Identify which cell holds the provided text, then report its [x, y] central coordinate. 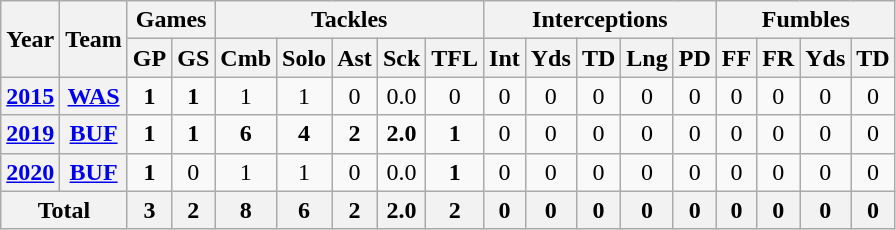
2020 [30, 172]
Games [170, 20]
2019 [30, 134]
Year [30, 39]
PD [694, 58]
Ast [355, 58]
Total [64, 210]
Cmb [246, 58]
GP [149, 58]
Int [505, 58]
Team [94, 39]
WAS [94, 96]
2015 [30, 96]
8 [246, 210]
3 [149, 210]
FF [736, 58]
Tackles [350, 20]
TFL [455, 58]
4 [304, 134]
Solo [304, 58]
Fumbles [806, 20]
Sck [401, 58]
FR [778, 58]
GS [194, 58]
Lng [647, 58]
Interceptions [600, 20]
